Return [X, Y] of the center of cell containing provided text 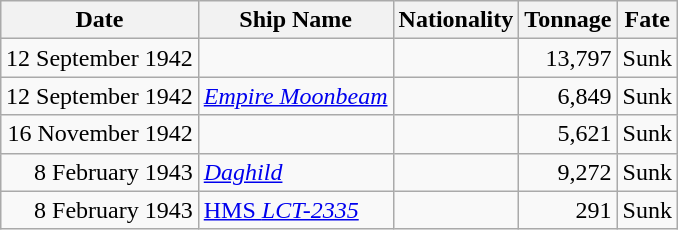
Empire Moonbeam [296, 96]
Tonnage [568, 20]
Ship Name [296, 20]
Fate [647, 20]
HMS LCT-2335 [296, 210]
Nationality [456, 20]
9,272 [568, 172]
Daghild [296, 172]
13,797 [568, 58]
Date [100, 20]
5,621 [568, 134]
291 [568, 210]
6,849 [568, 96]
16 November 1942 [100, 134]
